Output the [X, Y] coordinate of the center of the cell containing the given text.  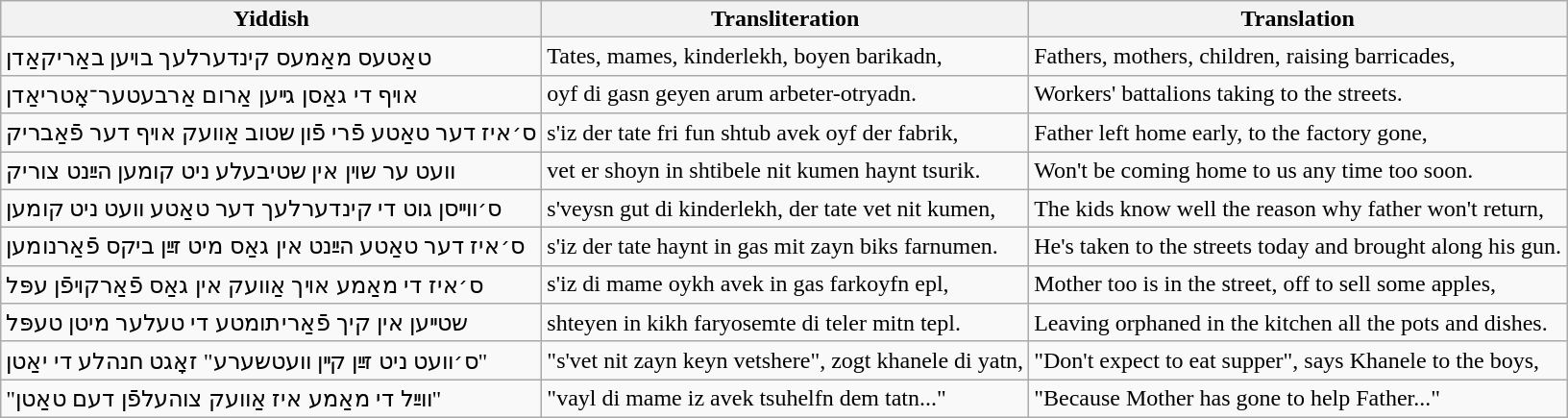
s'iz der tate fri fun shtub avek oyf der fabrik, [786, 133]
vet er shoyn in shtibele nit kumen haynt tsurik. [786, 171]
He's taken to the streets today and brought along his gun. [1298, 247]
Leaving orphaned in the kitchen all the pots and dishes. [1298, 323]
Fathers, mothers, children, raising barricades, [1298, 57]
The kids know well the reason why father won't return, [1298, 209]
Workers' battalions taking to the streets. [1298, 94]
Tates, mames, kinderlekh, boyen barikadn, [786, 57]
Transliteration [786, 19]
ס׳איז דער טאַטע פֿרי פֿון שטוב אַוועק אױף דער פֿאַבריק [271, 133]
s'veysn gut di kinderlekh, der tate vet nit kumen, [786, 209]
"Don't expect to eat supper", says Khanele to the boys, [1298, 360]
ס׳איז דער טאַטע הײַנט אין גאַס מיט זײַן ביקס פֿאַרנומען [271, 247]
"Because Mother has gone to help Father..." [1298, 399]
שטײען אין קיך פֿאַריתומטע די טעלער מיטן טעפּל [271, 323]
וועט ער שױן אין שטיבעלע ניט קומען הײַנט צוריק [271, 171]
ס׳וועט ניט זײַן קײן וועטשערע" זאָגט חנהלע די יאַטן" [271, 360]
"s'vet nit zayn keyn vetshere", zogt khanele di yatn, [786, 360]
"vayl di mame iz avek tsuhelfn dem tatn..." [786, 399]
Won't be coming home to us any time too soon. [1298, 171]
Father left home early, to the factory gone, [1298, 133]
s'iz di mame oykh avek in gas farkoyfn epl, [786, 284]
Mother too is in the street, off to sell some apples, [1298, 284]
טאַטעס מאַמעס קינדערלעך בױען באַריקאַדן [271, 57]
"ווײַל די מאַמע איז אַוועק צוהעלפֿן דעם טאַטן" [271, 399]
s'iz der tate haynt in gas mit zayn biks farnumen. [786, 247]
shteyen in kikh faryosemte di teler mitn tepl. [786, 323]
oyf di gasn geyen arum arbeter-otryadn. [786, 94]
ס׳איז די מאַמע אױך אַוועק אין גאַס פֿאַרקױפֿן עפּל [271, 284]
אױף די גאַסן גײען אַרום אַרבעטער־אָטריאַדן [271, 94]
ס׳ווײסן גוט די קינדערלעך דער טאַטע וועט ניט קומען [271, 209]
Yiddish [271, 19]
Translation [1298, 19]
